Extract the [X, Y] coordinate from the center of the cell holding the provided text.  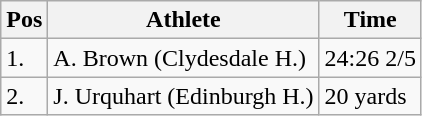
J. Urquhart (Edinburgh H.) [184, 96]
2. [24, 96]
A. Brown (Clydesdale H.) [184, 58]
24:26 2/5 [370, 58]
1. [24, 58]
20 yards [370, 96]
Pos [24, 20]
Athlete [184, 20]
Time [370, 20]
